Return the (X, Y) coordinate for the center point of the cell that contains the specified text.  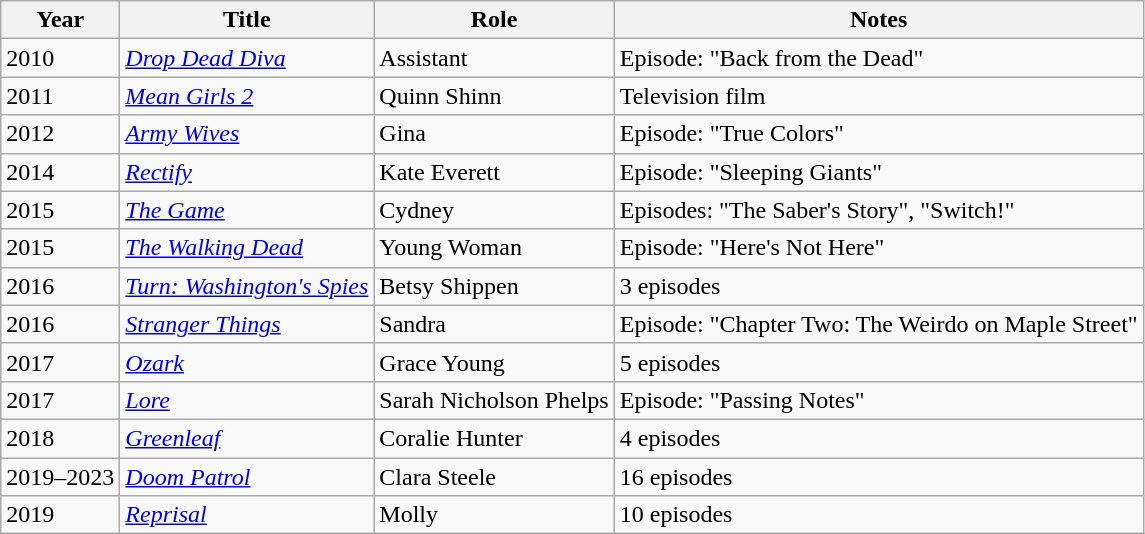
Doom Patrol (247, 477)
2014 (60, 172)
Molly (494, 515)
Gina (494, 134)
Episodes: "The Saber's Story", "Switch!" (878, 210)
Episode: "Back from the Dead" (878, 58)
5 episodes (878, 362)
The Game (247, 210)
Clara Steele (494, 477)
3 episodes (878, 286)
Quinn Shinn (494, 96)
Turn: Washington's Spies (247, 286)
Role (494, 20)
Mean Girls 2 (247, 96)
Reprisal (247, 515)
Greenleaf (247, 438)
Sandra (494, 324)
Episode: "Passing Notes" (878, 400)
Coralie Hunter (494, 438)
2010 (60, 58)
Notes (878, 20)
2012 (60, 134)
Year (60, 20)
Betsy Shippen (494, 286)
Stranger Things (247, 324)
Lore (247, 400)
10 episodes (878, 515)
Rectify (247, 172)
Young Woman (494, 248)
The Walking Dead (247, 248)
Episode: "Sleeping Giants" (878, 172)
2019 (60, 515)
Ozark (247, 362)
Title (247, 20)
Kate Everett (494, 172)
16 episodes (878, 477)
2018 (60, 438)
Episode: "Chapter Two: The Weirdo on Maple Street" (878, 324)
2019–2023 (60, 477)
Assistant (494, 58)
2011 (60, 96)
Cydney (494, 210)
Sarah Nicholson Phelps (494, 400)
Army Wives (247, 134)
Television film (878, 96)
Drop Dead Diva (247, 58)
Grace Young (494, 362)
Episode: "Here's Not Here" (878, 248)
Episode: "True Colors" (878, 134)
4 episodes (878, 438)
